Output the (X, Y) coordinate of the center of the cell containing the given text.  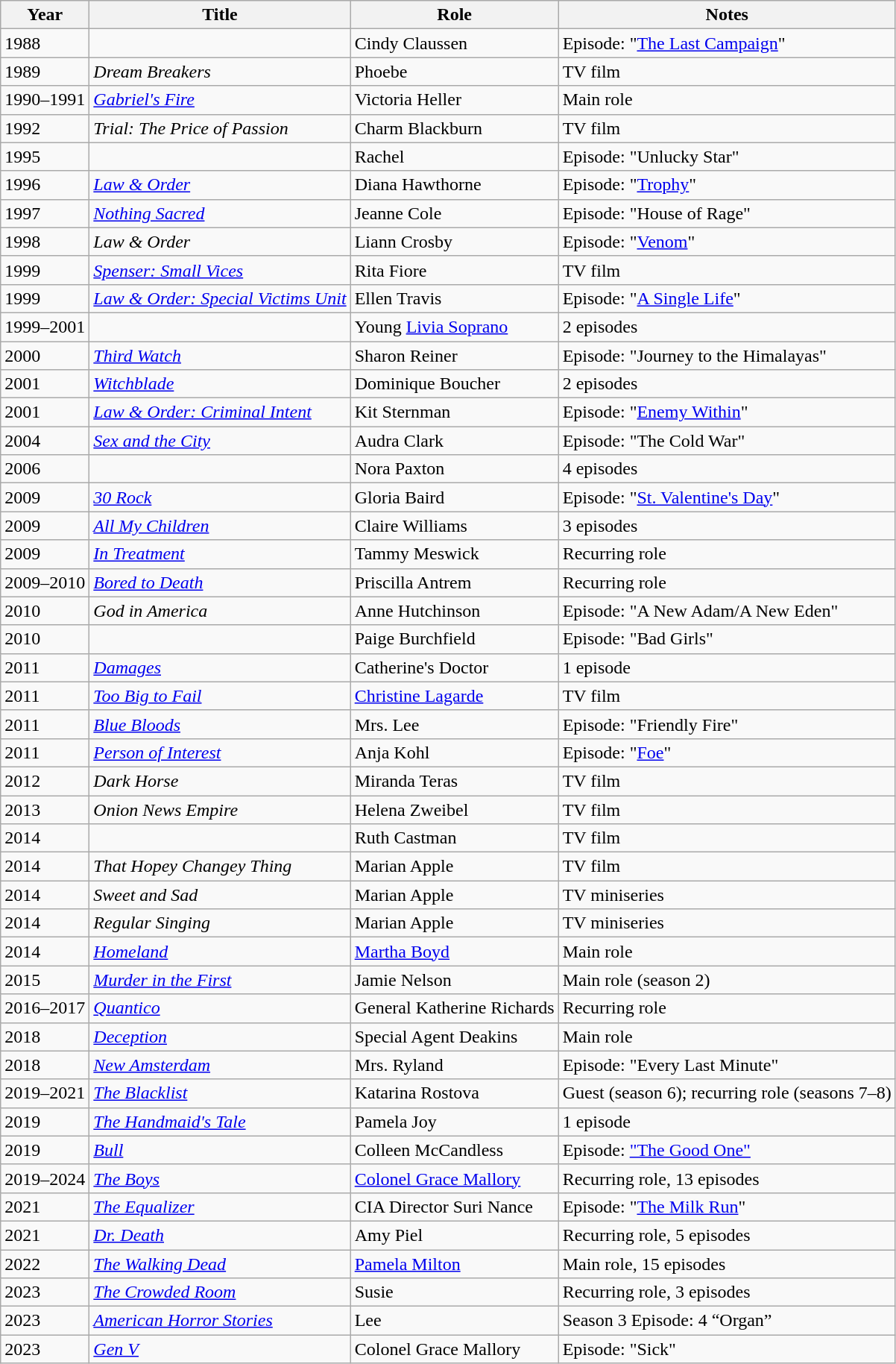
God in America (220, 611)
Quantico (220, 1008)
Law & Order: Criminal Intent (220, 412)
Witchblade (220, 384)
That Hopey Changey Thing (220, 867)
Audra Clark (455, 441)
Episode: "Bad Girls" (727, 639)
Episode: "House of Rage" (727, 213)
Too Big to Fail (220, 696)
Nothing Sacred (220, 213)
Victoria Heller (455, 100)
In Treatment (220, 554)
Third Watch (220, 356)
Katarina Rostova (455, 1093)
Recurring role, 5 episodes (727, 1235)
30 Rock (220, 497)
The Blacklist (220, 1093)
Phoebe (455, 72)
Episode: "The Milk Run" (727, 1207)
Amy Piel (455, 1235)
Sex and the City (220, 441)
1990–1991 (45, 100)
Diana Hawthorne (455, 185)
Deception (220, 1037)
Person of Interest (220, 752)
General Katherine Richards (455, 1008)
Kit Sternman (455, 412)
2009–2010 (45, 582)
Episode: "Friendly Fire" (727, 724)
Law & Order: Special Victims Unit (220, 298)
Recurring role, 3 episodes (727, 1292)
Role (455, 15)
Claire Williams (455, 526)
Dominique Boucher (455, 384)
Trial: The Price of Passion (220, 128)
Jeanne Cole (455, 213)
Episode: "The Cold War" (727, 441)
Anja Kohl (455, 752)
1999–2001 (45, 327)
Paige Burchfield (455, 639)
Guest (season 6); recurring role (seasons 7–8) (727, 1093)
1997 (45, 213)
Anne Hutchinson (455, 611)
2019–2021 (45, 1093)
Recurring role, 13 episodes (727, 1178)
Ruth Castman (455, 838)
Gabriel's Fire (220, 100)
Helena Zweibel (455, 809)
The Equalizer (220, 1207)
2000 (45, 356)
2016–2017 (45, 1008)
The Boys (220, 1178)
Year (45, 15)
Rachel (455, 157)
Pamela Milton (455, 1264)
Susie (455, 1292)
Onion News Empire (220, 809)
1995 (45, 157)
2019–2024 (45, 1178)
Notes (727, 15)
Episode: "Every Last Minute" (727, 1065)
Cindy Claussen (455, 43)
The Crowded Room (220, 1292)
Main role, 15 episodes (727, 1264)
2012 (45, 781)
Dream Breakers (220, 72)
Murder in the First (220, 980)
Episode: "Foe" (727, 752)
Homeland (220, 952)
Main role (season 2) (727, 980)
Bored to Death (220, 582)
2015 (45, 980)
Regular Singing (220, 923)
The Walking Dead (220, 1264)
2013 (45, 809)
Lee (455, 1321)
Gloria Baird (455, 497)
1996 (45, 185)
2022 (45, 1264)
Pamela Joy (455, 1122)
Episode: "A Single Life" (727, 298)
Miranda Teras (455, 781)
Martha Boyd (455, 952)
Liann Crosby (455, 242)
Episode: "The Last Campaign" (727, 43)
Sweet and Sad (220, 895)
3 episodes (727, 526)
Damages (220, 667)
Colleen McCandless (455, 1150)
Charm Blackburn (455, 128)
Sharon Reiner (455, 356)
Episode: "Venom" (727, 242)
Catherine's Doctor (455, 667)
Episode: "Sick" (727, 1349)
Episode: "The Good One" (727, 1150)
Blue Bloods (220, 724)
All My Children (220, 526)
2006 (45, 469)
American Horror Stories (220, 1321)
Episode: "Enemy Within" (727, 412)
New Amsterdam (220, 1065)
Rita Fiore (455, 270)
1998 (45, 242)
Season 3 Episode: 4 “Organ” (727, 1321)
Episode: "Journey to the Himalayas" (727, 356)
Mrs. Lee (455, 724)
Episode: "A New Adam/A New Eden" (727, 611)
Episode: "Trophy" (727, 185)
Tammy Meswick (455, 554)
CIA Director Suri Nance (455, 1207)
Ellen Travis (455, 298)
Spenser: Small Vices (220, 270)
1988 (45, 43)
Episode: "St. Valentine's Day" (727, 497)
Dr. Death (220, 1235)
1989 (45, 72)
Mrs. Ryland (455, 1065)
Bull (220, 1150)
Title (220, 15)
Jamie Nelson (455, 980)
Nora Paxton (455, 469)
Christine Lagarde (455, 696)
4 episodes (727, 469)
2004 (45, 441)
Gen V (220, 1349)
The Handmaid's Tale (220, 1122)
Young Livia Soprano (455, 327)
Special Agent Deakins (455, 1037)
1992 (45, 128)
Dark Horse (220, 781)
Priscilla Antrem (455, 582)
Episode: "Unlucky Star" (727, 157)
